Return the [x, y] coordinate for the center point of the cell that contains the specified text.  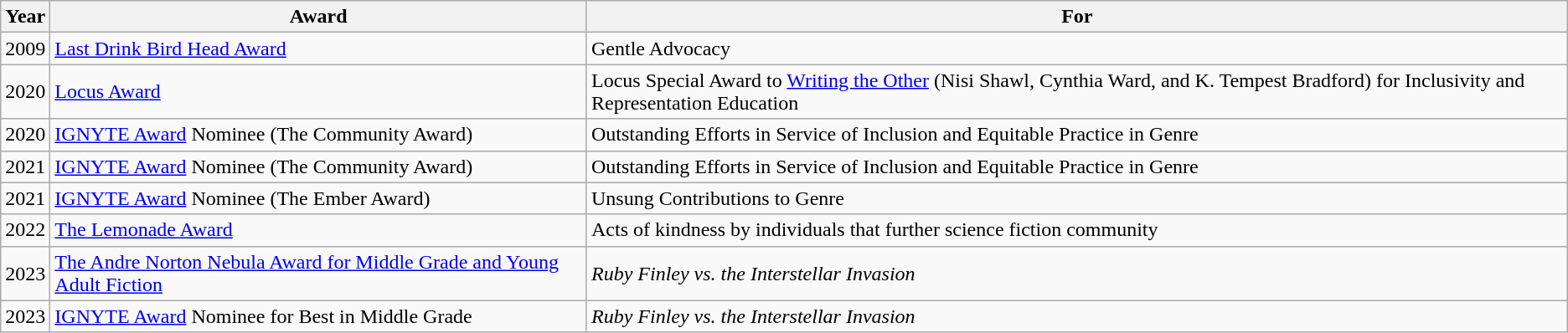
Acts of kindness by individuals that further science fiction community [1077, 230]
2009 [25, 49]
Unsung Contributions to Genre [1077, 198]
For [1077, 17]
2022 [25, 230]
IGNYTE Award Nominee for Best in Middle Grade [318, 316]
Year [25, 17]
The Andre Norton Nebula Award for Middle Grade and Young Adult Fiction [318, 273]
Award [318, 17]
Gentle Advocacy [1077, 49]
Locus Award [318, 92]
IGNYTE Award Nominee (The Ember Award) [318, 198]
Last Drink Bird Head Award [318, 49]
The Lemonade Award [318, 230]
Locus Special Award to Writing the Other (Nisi Shawl, Cynthia Ward, and K. Tempest Bradford) for Inclusivity and Representation Education [1077, 92]
